From the cell containing the given text, extract its center point as [X, Y] coordinate. 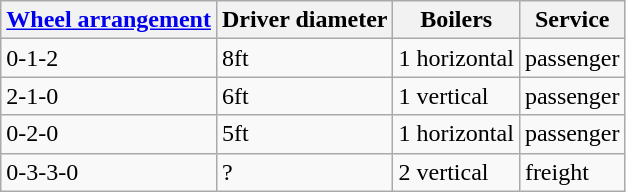
0-3-3-0 [109, 172]
Wheel arrangement [109, 20]
freight [572, 172]
8ft [304, 58]
Boilers [456, 20]
5ft [304, 134]
? [304, 172]
1 vertical [456, 96]
Service [572, 20]
0-2-0 [109, 134]
6ft [304, 96]
0-1-2 [109, 58]
2 vertical [456, 172]
2-1-0 [109, 96]
Driver diameter [304, 20]
